Capture the cell that displays the provided text and extract its (x, y) central coordinate. 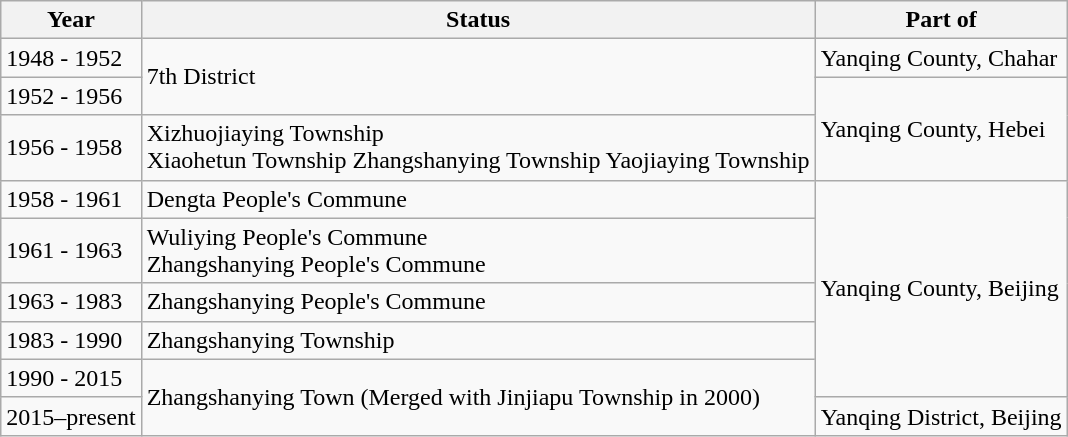
1990 - 2015 (71, 378)
1963 - 1983 (71, 302)
Yanqing County, Hebei (941, 128)
1958 - 1961 (71, 199)
Xizhuojiaying TownshipXiaohetun Township Zhangshanying Township Yaojiaying Township (478, 148)
Zhangshanying Township (478, 340)
Dengta People's Commune (478, 199)
Zhangshanying Town (Merged with Jinjiapu Township in 2000) (478, 397)
1961 - 1963 (71, 250)
1948 - 1952 (71, 58)
7th District (478, 77)
1952 - 1956 (71, 96)
Zhangshanying People's Commune (478, 302)
1956 - 1958 (71, 148)
Yanqing County, Chahar (941, 58)
1983 - 1990 (71, 340)
Yanqing County, Beijing (941, 288)
Year (71, 20)
Part of (941, 20)
Status (478, 20)
Yanqing District, Beijing (941, 416)
Wuliying People's CommuneZhangshanying People's Commune (478, 250)
2015–present (71, 416)
